Determine the [x, y] coordinate at the center of the cell enclosing the given text.  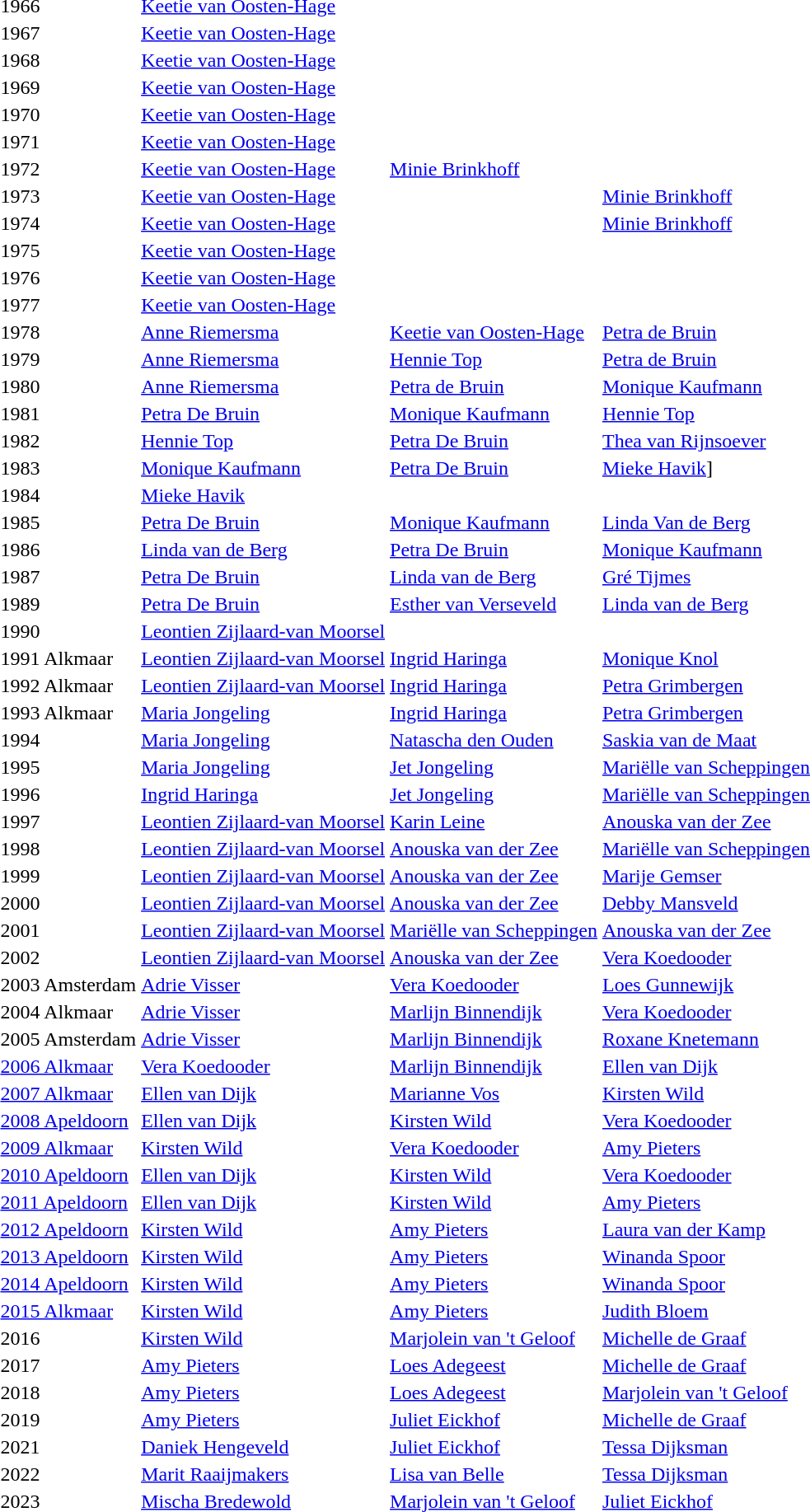
Mariëlle van Scheppingen [494, 930]
Mieke Havik [264, 495]
Marianne Vos [494, 1093]
Lisa van Belle [494, 1474]
Natascha den Ouden [494, 740]
Esther van Verseveld [494, 604]
Marjolein van 't Geloof [494, 1338]
Minie Brinkhoff [494, 169]
Karin Leine [494, 822]
Petra de Bruin [494, 386]
Marit Raaijmakers [264, 1474]
Daniek Hengeveld [264, 1447]
